Output the [X, Y] coordinate of the center of the cell containing the given text.  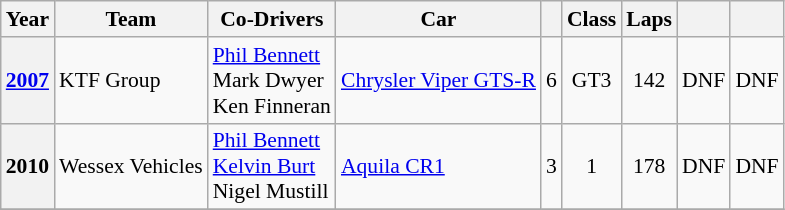
Phil Bennett Mark Dwyer Ken Finneran [272, 80]
2007 [28, 80]
Car [438, 19]
6 [552, 80]
178 [649, 166]
1 [592, 166]
GT3 [592, 80]
Aquila CR1 [438, 166]
Team [131, 19]
KTF Group [131, 80]
2010 [28, 166]
142 [649, 80]
Chrysler Viper GTS-R [438, 80]
3 [552, 166]
Class [592, 19]
Phil Bennett Kelvin Burt Nigel Mustill [272, 166]
Year [28, 19]
Co-Drivers [272, 19]
Laps [649, 19]
Wessex Vehicles [131, 166]
